Determine the [X, Y] coordinate at the center of the cell enclosing the given text.  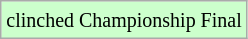
clinched Championship Final [124, 20]
